Provide the [x, y] coordinate of the cell's center where the given text is located.  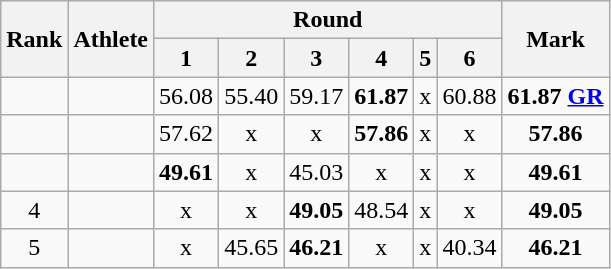
Athlete [111, 39]
56.08 [186, 96]
Round [328, 20]
2 [252, 58]
60.88 [470, 96]
1 [186, 58]
55.40 [252, 96]
3 [316, 58]
40.34 [470, 248]
61.87 GR [556, 96]
61.87 [382, 96]
Rank [34, 39]
57.62 [186, 134]
45.03 [316, 172]
45.65 [252, 248]
59.17 [316, 96]
Mark [556, 39]
6 [470, 58]
48.54 [382, 210]
